Output the [x, y] coordinate of the center of the cell containing the given text.  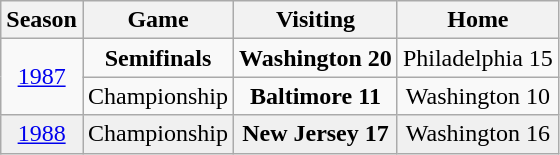
Visiting [316, 20]
Baltimore 11 [316, 96]
1987 [42, 77]
1988 [42, 134]
New Jersey 17 [316, 134]
Home [478, 20]
Washington 20 [316, 58]
Washington 10 [478, 96]
Game [158, 20]
Philadelphia 15 [478, 58]
Semifinals [158, 58]
Washington 16 [478, 134]
Season [42, 20]
